Provide the (X, Y) coordinate of the cell's center where the given text is located.  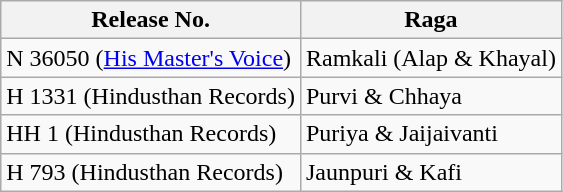
Release No. (151, 20)
Puriya & Jaijaivanti (430, 134)
H 1331 (Hindusthan Records) (151, 96)
Purvi & Chhaya (430, 96)
Raga (430, 20)
HH 1 (Hindusthan Records) (151, 134)
Ramkali (Alap & Khayal) (430, 58)
H 793 (Hindusthan Records) (151, 172)
N 36050 (His Master's Voice) (151, 58)
Jaunpuri & Kafi (430, 172)
